Determine the (x, y) coordinate at the center of the cell enclosing the given text.  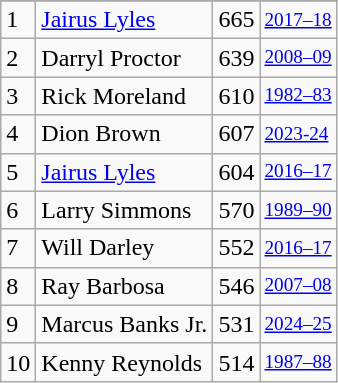
552 (236, 248)
Larry Simmons (124, 210)
Rick Moreland (124, 96)
604 (236, 172)
3 (18, 96)
2024–25 (298, 324)
Marcus Banks Jr. (124, 324)
4 (18, 134)
665 (236, 20)
Kenny Reynolds (124, 362)
6 (18, 210)
639 (236, 58)
1982–83 (298, 96)
2008–09 (298, 58)
7 (18, 248)
610 (236, 96)
Dion Brown (124, 134)
2017–18 (298, 20)
Darryl Proctor (124, 58)
1 (18, 20)
9 (18, 324)
546 (236, 286)
Ray Barbosa (124, 286)
10 (18, 362)
8 (18, 286)
2023-24 (298, 134)
514 (236, 362)
2007–08 (298, 286)
Will Darley (124, 248)
607 (236, 134)
5 (18, 172)
1989–90 (298, 210)
1987–88 (298, 362)
570 (236, 210)
531 (236, 324)
2 (18, 58)
